Find where the given text appears and provide that cell's center as (X, Y) coordinate. 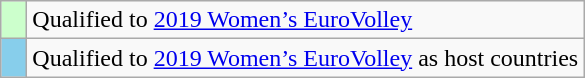
Qualified to 2019 Women’s EuroVolley (306, 20)
Qualified to 2019 Women’s EuroVolley as host countries (306, 58)
